Detect which cell encompasses the target text, then output its (X, Y) center coordinate. 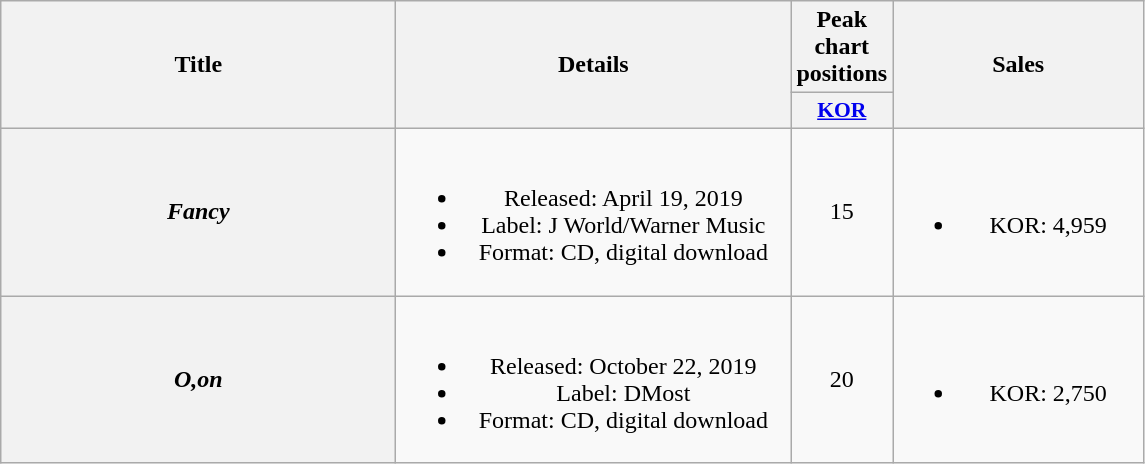
Released: October 22, 2019Label: DMostFormat: CD, digital download (594, 380)
KOR (842, 111)
Sales (1018, 65)
Details (594, 65)
Peak chart positions (842, 47)
O,on (198, 380)
20 (842, 380)
KOR: 4,959 (1018, 212)
Title (198, 65)
15 (842, 212)
Released: April 19, 2019Label: J World/Warner MusicFormat: CD, digital download (594, 212)
KOR: 2,750 (1018, 380)
Fancy (198, 212)
